From the cell containing the given text, extract its center point as [x, y] coordinate. 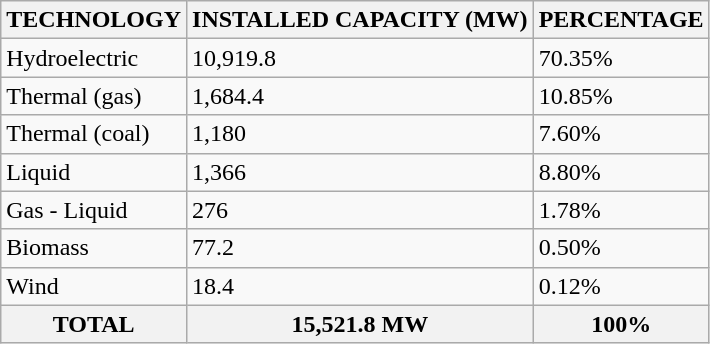
10,919.8 [360, 58]
15,521.8 MW [360, 324]
1,366 [360, 172]
1.78% [621, 210]
276 [360, 210]
Hydroelectric [94, 58]
PERCENTAGE [621, 20]
77.2 [360, 248]
0.12% [621, 286]
18.4 [360, 286]
Gas - Liquid [94, 210]
70.35% [621, 58]
TOTAL [94, 324]
Wind [94, 286]
Liquid [94, 172]
Thermal (gas) [94, 96]
10.85% [621, 96]
100% [621, 324]
7.60% [621, 134]
INSTALLED CAPACITY (MW) [360, 20]
0.50% [621, 248]
1,684.4 [360, 96]
TECHNOLOGY [94, 20]
1,180 [360, 134]
8.80% [621, 172]
Biomass [94, 248]
Thermal (coal) [94, 134]
